Pinpoint the cell where the given text exists, returning its [X, Y] midpoint coordinate. 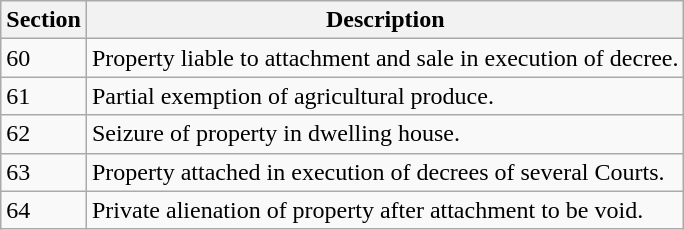
Section [44, 20]
60 [44, 58]
Seizure of property in dwelling house. [384, 134]
63 [44, 172]
Property liable to attachment and sale in execution of decree. [384, 58]
62 [44, 134]
Description [384, 20]
61 [44, 96]
Property attached in execution of decrees of several Courts. [384, 172]
Partial exemption of agricultural produce. [384, 96]
Private alienation of property after attachment to be void. [384, 210]
64 [44, 210]
